For the text-containing cell, return its midpoint in (X, Y) coordinate format. 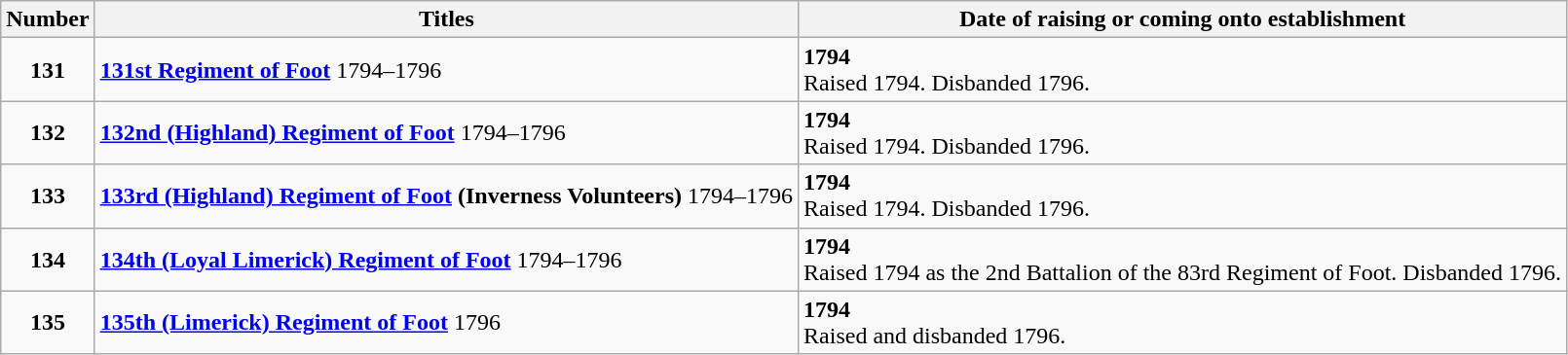
Titles (446, 19)
135th (Limerick) Regiment of Foot 1796 (446, 323)
132 (48, 132)
Number (48, 19)
Date of raising or coming onto establishment (1182, 19)
1794Raised 1794 as the 2nd Battalion of the 83rd Regiment of Foot. Disbanded 1796. (1182, 259)
133 (48, 196)
131st Regiment of Foot 1794–1796 (446, 70)
134th (Loyal Limerick) Regiment of Foot 1794–1796 (446, 259)
1794Raised and disbanded 1796. (1182, 323)
133rd (Highland) Regiment of Foot (Inverness Volunteers) 1794–1796 (446, 196)
132nd (Highland) Regiment of Foot 1794–1796 (446, 132)
135 (48, 323)
131 (48, 70)
134 (48, 259)
